Find where the given text appears and provide that cell's center as (X, Y) coordinate. 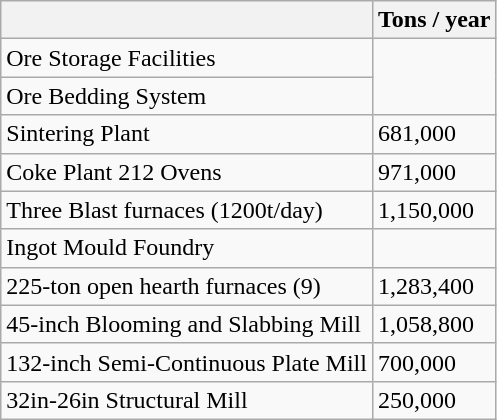
Ore Storage Facilities (187, 58)
1,058,800 (434, 324)
Coke Plant 212 Ovens (187, 172)
32in-26in Structural Mill (187, 400)
132-inch Semi-Continuous Plate Mill (187, 362)
971,000 (434, 172)
45-inch Blooming and Slabbing Mill (187, 324)
225-ton open hearth furnaces (9) (187, 286)
700,000 (434, 362)
1,283,400 (434, 286)
Tons / year (434, 20)
Ingot Mould Foundry (187, 248)
250,000 (434, 400)
1,150,000 (434, 210)
Sintering Plant (187, 134)
681,000 (434, 134)
Three Blast furnaces (1200t/day) (187, 210)
Ore Bedding System (187, 96)
